Capture the cell that displays the provided text and extract its (X, Y) central coordinate. 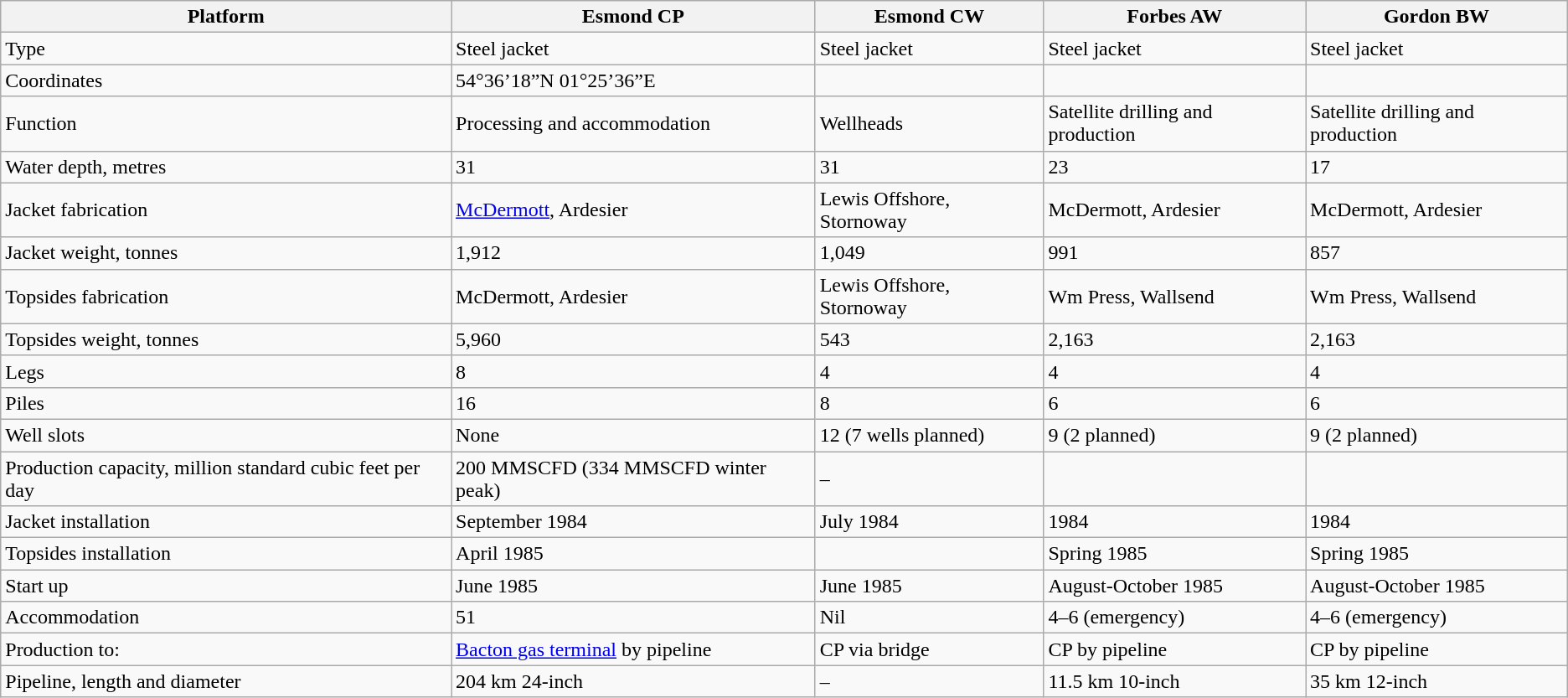
Topsides fabrication (226, 297)
Start up (226, 586)
Production capacity, million standard cubic feet per day (226, 478)
July 1984 (930, 522)
CP via bridge (930, 649)
Coordinates (226, 80)
16 (633, 403)
991 (1174, 253)
Platform (226, 17)
Processing and accommodation (633, 124)
Esmond CP (633, 17)
Jacket installation (226, 522)
54°36’18”N 01°25’36”E (633, 80)
Nil (930, 618)
September 1984 (633, 522)
Function (226, 124)
Jacket weight, tonnes (226, 253)
Topsides weight, tonnes (226, 339)
Wellheads (930, 124)
5,960 (633, 339)
35 km 12-inch (1437, 681)
Bacton gas terminal by pipeline (633, 649)
Accommodation (226, 618)
11.5 km 10-inch (1174, 681)
1,049 (930, 253)
Legs (226, 371)
200 MMSCFD (334 MMSCFD winter peak) (633, 478)
23 (1174, 167)
Esmond CW (930, 17)
Gordon BW (1437, 17)
Type (226, 49)
Topsides installation (226, 554)
204 km 24-inch (633, 681)
Piles (226, 403)
51 (633, 618)
Pipeline, length and diameter (226, 681)
17 (1437, 167)
Production to: (226, 649)
April 1985 (633, 554)
543 (930, 339)
None (633, 435)
Well slots (226, 435)
Forbes AW (1174, 17)
Jacket fabrication (226, 209)
12 (7 wells planned) (930, 435)
1,912 (633, 253)
857 (1437, 253)
Water depth, metres (226, 167)
